Find where the given text appears and provide that cell's center as (x, y) coordinate. 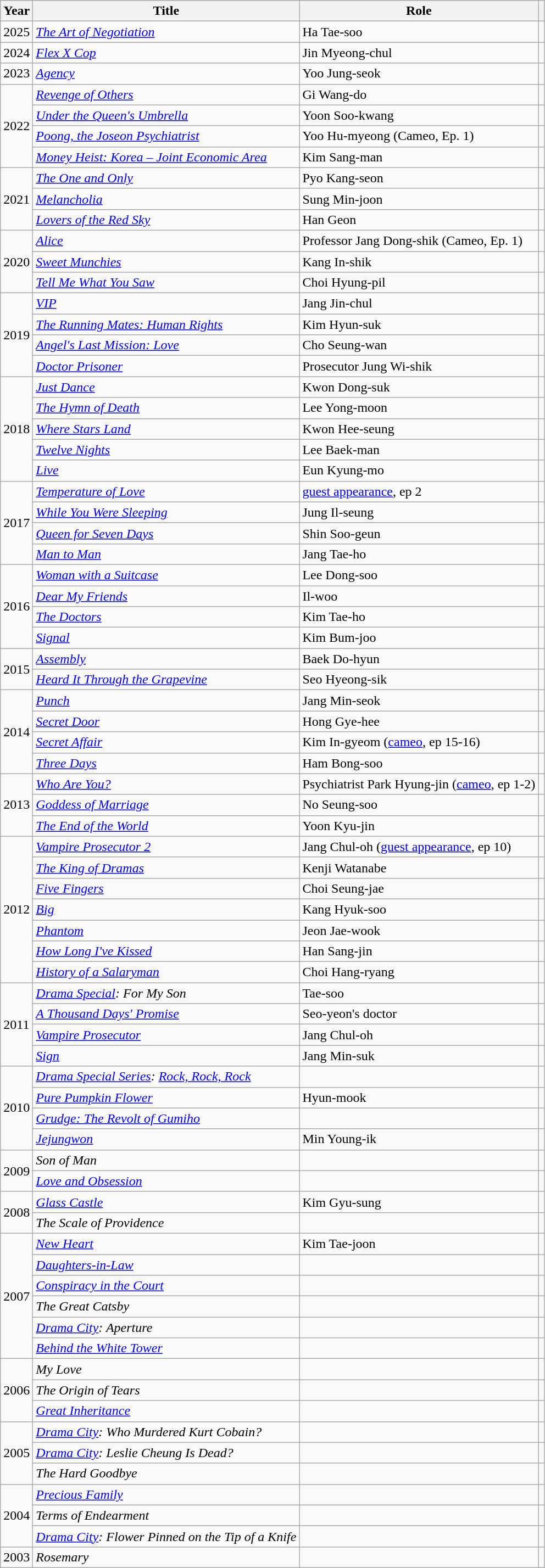
Cho Seung-wan (419, 345)
2004 (16, 1515)
Precious Family (166, 1494)
Grudge: The Revolt of Gumiho (166, 1118)
Role (419, 11)
Drama City: Flower Pinned on the Tip of a Knife (166, 1536)
Queen for Seven Days (166, 533)
Rosemary (166, 1557)
Kim Bum-joo (419, 638)
How Long I've Kissed (166, 951)
Conspiracy in the Court (166, 1286)
Daughters-in-Law (166, 1264)
Yoon Kyu-jin (419, 826)
New Heart (166, 1244)
The Great Catsby (166, 1307)
Jang Tae-ho (419, 554)
Flex X Cop (166, 53)
Tell Me What You Saw (166, 283)
Choi Hyung-pil (419, 283)
2005 (16, 1453)
The Running Mates: Human Rights (166, 324)
Pyo Kang-seon (419, 178)
Professor Jang Dong-shik (Cameo, Ep. 1) (419, 240)
2023 (16, 74)
Prosecutor Jung Wi-shik (419, 366)
Woman with a Suitcase (166, 575)
2013 (16, 805)
Jin Myeong-chul (419, 53)
Melancholia (166, 199)
Son of Man (166, 1160)
Drama Special Series: Rock, Rock, Rock (166, 1077)
Secret Door (166, 721)
The King of Dramas (166, 867)
Sung Min-joon (419, 199)
Han Sang-jin (419, 951)
A Thousand Days' Promise (166, 1014)
Love and Obsession (166, 1181)
Yoo Jung-seok (419, 74)
Behind the White Tower (166, 1348)
Punch (166, 701)
Kim Gyu-sung (419, 1202)
Jung Il-seung (419, 512)
Gi Wang-do (419, 94)
Secret Affair (166, 742)
History of a Salaryman (166, 972)
Jang Min-suk (419, 1056)
2008 (16, 1212)
Kim Sang-man (419, 157)
Jang Jin-chul (419, 304)
Kwon Dong-suk (419, 387)
Big (166, 909)
Where Stars Land (166, 429)
Kang In-shik (419, 262)
2006 (16, 1390)
2011 (16, 1024)
Baek Do-hyun (419, 659)
No Seung-soo (419, 805)
2020 (16, 261)
Who Are You? (166, 784)
Ha Tae-soo (419, 32)
2018 (16, 429)
2003 (16, 1557)
The Hymn of Death (166, 408)
Dear My Friends (166, 596)
Heard It Through the Grapevine (166, 680)
Yoo Hu-myeong (Cameo, Ep. 1) (419, 136)
Han Geon (419, 220)
Agency (166, 74)
2016 (16, 606)
Sign (166, 1056)
Glass Castle (166, 1202)
Doctor Prisoner (166, 366)
Lee Yong-moon (419, 408)
The Hard Goodbye (166, 1474)
Phantom (166, 931)
Il-woo (419, 596)
My Love (166, 1369)
Hong Gye-hee (419, 721)
Kang Hyuk-soo (419, 909)
2014 (16, 732)
The One and Only (166, 178)
The Art of Negotiation (166, 32)
Lee Baek-man (419, 450)
2007 (16, 1296)
The Doctors (166, 617)
Seo-yeon's doctor (419, 1014)
Jang Chul-oh (419, 1035)
Great Inheritance (166, 1411)
Kim In-gyeom (cameo, ep 15-16) (419, 742)
Sweet Munchies (166, 262)
Poong, the Joseon Psychiatrist (166, 136)
Jejungwon (166, 1139)
Vampire Prosecutor (166, 1035)
Pure Pumpkin Flower (166, 1097)
Terms of Endearment (166, 1515)
Ham Bong-soo (419, 763)
Drama Special: For My Son (166, 993)
The Scale of Providence (166, 1223)
2017 (16, 523)
2025 (16, 32)
Shin Soo-geun (419, 533)
Temperature of Love (166, 491)
Seo Hyeong-sik (419, 680)
Kim Tae-joon (419, 1244)
Year (16, 11)
VIP (166, 304)
2012 (16, 909)
Choi Hang-ryang (419, 972)
Min Young-ik (419, 1139)
Psychiatrist Park Hyung-jin (cameo, ep 1-2) (419, 784)
Three Days (166, 763)
2019 (16, 335)
Lovers of the Red Sky (166, 220)
Drama City: Aperture (166, 1328)
Drama City: Leslie Cheung Is Dead? (166, 1453)
The Origin of Tears (166, 1390)
Yoon Soo-kwang (419, 115)
Five Fingers (166, 888)
Twelve Nights (166, 450)
Kim Tae-ho (419, 617)
Signal (166, 638)
Revenge of Others (166, 94)
Under the Queen's Umbrella (166, 115)
Kim Hyun-suk (419, 324)
The End of the World (166, 826)
Goddess of Marriage (166, 805)
guest appearance, ep 2 (419, 491)
Kenji Watanabe (419, 867)
2022 (16, 126)
Eun Kyung-mo (419, 471)
Money Heist: Korea – Joint Economic Area (166, 157)
Title (166, 11)
2021 (16, 199)
Kwon Hee-seung (419, 429)
2015 (16, 669)
Angel's Last Mission: Love (166, 345)
Jeon Jae-wook (419, 931)
Jang Min-seok (419, 701)
2009 (16, 1171)
Tae-soo (419, 993)
2024 (16, 53)
Vampire Prosecutor 2 (166, 847)
2010 (16, 1108)
Man to Man (166, 554)
Jang Chul-oh (guest appearance, ep 10) (419, 847)
Hyun-mook (419, 1097)
Assembly (166, 659)
Lee Dong-soo (419, 575)
Alice (166, 240)
Live (166, 471)
Just Dance (166, 387)
While You Were Sleeping (166, 512)
Choi Seung-jae (419, 888)
Drama City: Who Murdered Kurt Cobain? (166, 1432)
